Extract the [X, Y] coordinate from the center of the cell holding the provided text.  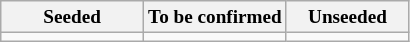
Seeded [72, 17]
To be confirmed [216, 17]
Unseeded [347, 17]
